Locate the cell with the specified text and output its (X, Y) center coordinate. 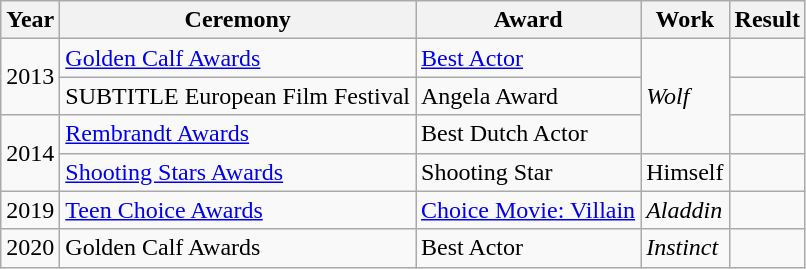
Aladdin (685, 210)
Work (685, 20)
Instinct (685, 248)
Shooting Star (528, 172)
Shooting Stars Awards (238, 172)
Best Dutch Actor (528, 134)
Ceremony (238, 20)
Angela Award (528, 96)
2020 (30, 248)
Year (30, 20)
Award (528, 20)
Teen Choice Awards (238, 210)
2019 (30, 210)
2013 (30, 77)
Rembrandt Awards (238, 134)
2014 (30, 153)
SUBTITLE European Film Festival (238, 96)
Choice Movie: Villain (528, 210)
Wolf (685, 96)
Himself (685, 172)
Result (767, 20)
